Scan for the cell matching the given text and deliver its (x, y) coordinate at center. 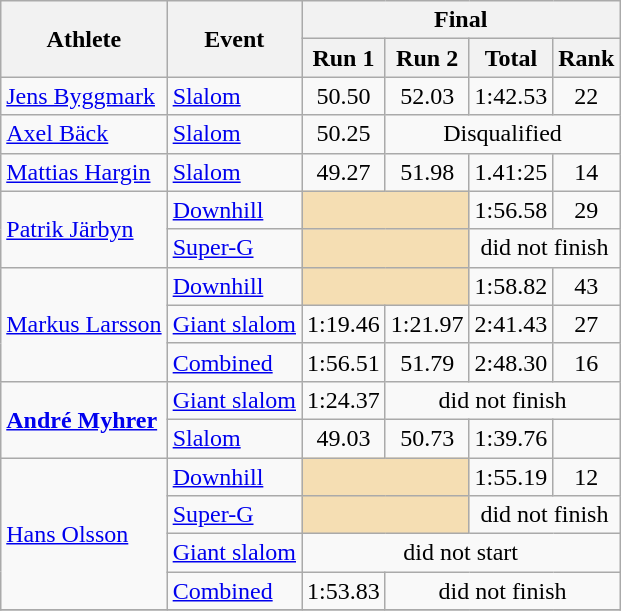
Disqualified (502, 134)
14 (586, 172)
Rank (586, 58)
Mattias Hargin (84, 172)
1:56.51 (344, 362)
2:48.30 (511, 362)
Axel Bäck (84, 134)
27 (586, 324)
André Myhrer (84, 419)
Total (511, 58)
50.50 (344, 96)
51.98 (427, 172)
1:55.19 (511, 477)
Final (461, 20)
1:21.97 (427, 324)
Patrik Järbyn (84, 229)
1:53.83 (344, 591)
16 (586, 362)
29 (586, 210)
Jens Byggmark (84, 96)
Athlete (84, 39)
50.73 (427, 438)
1:58.82 (511, 286)
51.79 (427, 362)
1:19.46 (344, 324)
50.25 (344, 134)
2:41.43 (511, 324)
did not start (461, 553)
22 (586, 96)
Run 1 (344, 58)
Markus Larsson (84, 324)
52.03 (427, 96)
1:24.37 (344, 400)
1:56.58 (511, 210)
12 (586, 477)
1.41:25 (511, 172)
49.03 (344, 438)
43 (586, 286)
1:42.53 (511, 96)
1:39.76 (511, 438)
49.27 (344, 172)
Event (234, 39)
Run 2 (427, 58)
Hans Olsson (84, 534)
